Provide the (x, y) coordinate of the cell's center where the given text is located.  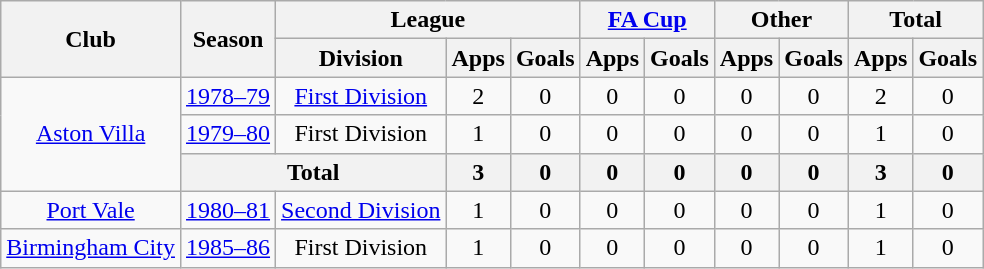
Division (361, 58)
Club (91, 39)
Second Division (361, 210)
1978–79 (228, 96)
1979–80 (228, 134)
Birmingham City (91, 248)
1980–81 (228, 210)
1985–86 (228, 248)
Aston Villa (91, 134)
FA Cup (647, 20)
League (428, 20)
Other (781, 20)
Season (228, 39)
Port Vale (91, 210)
